Pinpoint the cell where the given text exists, returning its (x, y) midpoint coordinate. 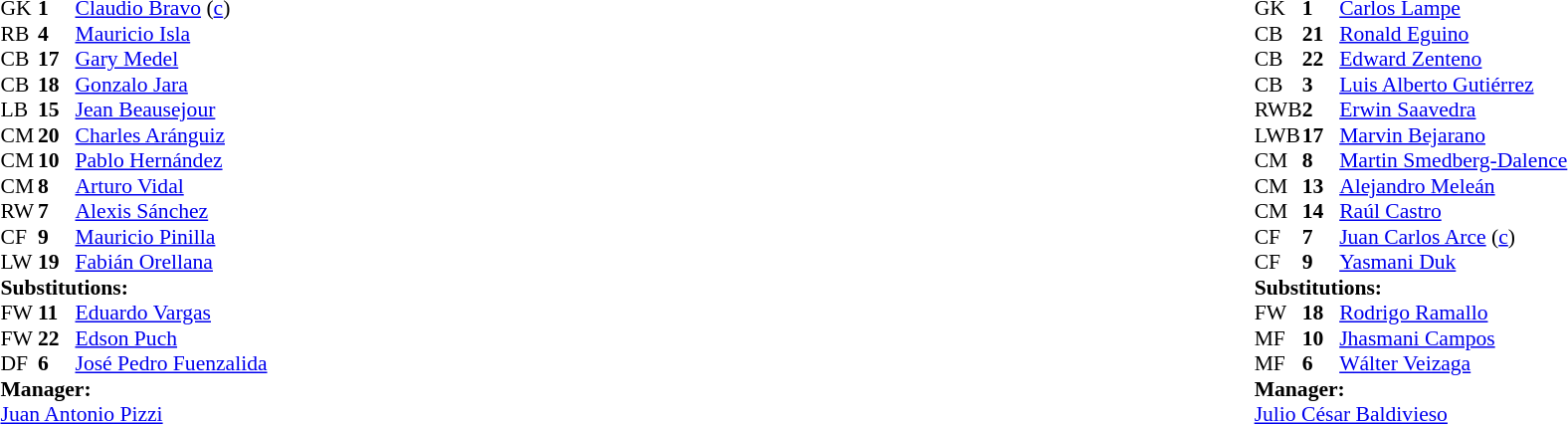
RWB (1278, 110)
Mauricio Isla (171, 34)
Erwin Saavedra (1453, 110)
Eduardo Vargas (171, 314)
Mauricio Pinilla (171, 237)
Yasmani Duk (1453, 262)
Fabián Orellana (171, 262)
2 (1321, 110)
15 (57, 110)
Martin Smedberg-Dalence (1453, 160)
Arturo Vidal (171, 186)
LB (19, 110)
19 (57, 262)
Juan Carlos Arce (c) (1453, 237)
14 (1321, 212)
11 (57, 314)
Rodrigo Ramallo (1453, 314)
Pablo Hernández (171, 160)
RB (19, 34)
21 (1321, 34)
Edward Zenteno (1453, 59)
Wálter Veizaga (1453, 363)
Edson Puch (171, 338)
Luis Alberto Gutiérrez (1453, 85)
Alejandro Meleán (1453, 186)
LW (19, 262)
Marvin Bejarano (1453, 135)
20 (57, 135)
Raúl Castro (1453, 212)
RW (19, 212)
José Pedro Fuenzalida (171, 363)
13 (1321, 186)
Alexis Sánchez (171, 212)
Jhasmani Campos (1453, 338)
3 (1321, 85)
Charles Aránguiz (171, 135)
Gonzalo Jara (171, 85)
Jean Beausejour (171, 110)
DF (19, 363)
LWB (1278, 135)
4 (57, 34)
Gary Medel (171, 59)
Ronald Eguino (1453, 34)
